Pinpoint the cell where the given text exists, returning its (x, y) midpoint coordinate. 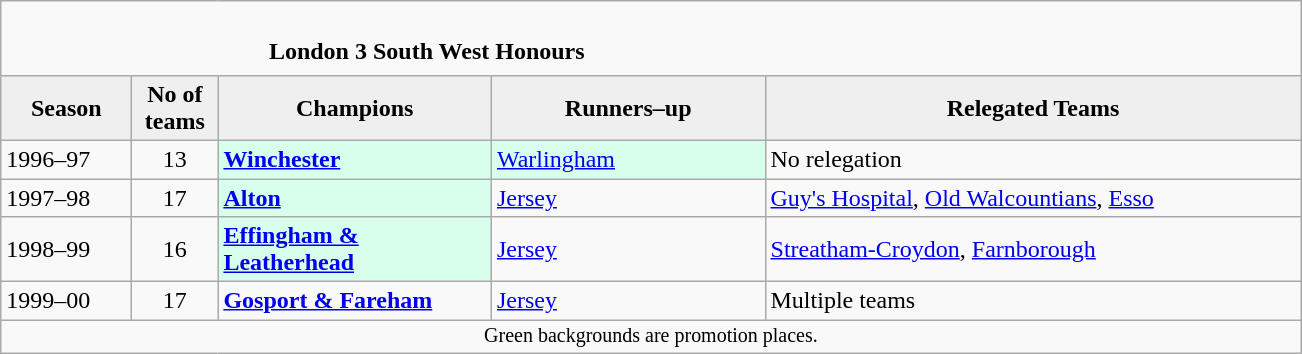
Alton (355, 197)
Multiple teams (1033, 301)
Green backgrounds are promotion places. (651, 336)
1997–98 (66, 197)
1998–99 (66, 250)
Winchester (355, 159)
Season (66, 108)
Guy's Hospital, Old Walcountians, Esso (1033, 197)
Relegated Teams (1033, 108)
No relegation (1033, 159)
Runners–up (628, 108)
Champions (355, 108)
13 (175, 159)
1996–97 (66, 159)
Effingham & Leatherhead (355, 250)
Warlingham (628, 159)
Gosport & Fareham (355, 301)
1999–00 (66, 301)
16 (175, 250)
Streatham-Croydon, Farnborough (1033, 250)
No of teams (175, 108)
